Return (x, y) of the center of cell containing provided text 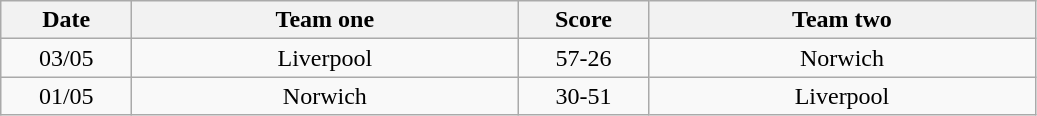
01/05 (66, 96)
57-26 (584, 58)
Team two (842, 20)
Score (584, 20)
Date (66, 20)
30-51 (584, 96)
03/05 (66, 58)
Team one (325, 20)
